Capture the cell that displays the provided text and extract its (X, Y) central coordinate. 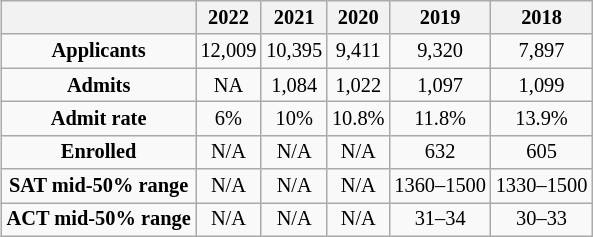
1,099 (542, 85)
12,009 (229, 51)
605 (542, 152)
1,022 (358, 85)
1330–1500 (542, 186)
6% (229, 119)
2019 (440, 18)
Applicants (99, 51)
7,897 (542, 51)
Admit rate (99, 119)
9,411 (358, 51)
11.8% (440, 119)
2021 (294, 18)
30–33 (542, 220)
2022 (229, 18)
1,097 (440, 85)
NA (229, 85)
Enrolled (99, 152)
2020 (358, 18)
31–34 (440, 220)
1360–1500 (440, 186)
10,395 (294, 51)
9,320 (440, 51)
1,084 (294, 85)
13.9% (542, 119)
10.8% (358, 119)
Admits (99, 85)
SAT mid-50% range (99, 186)
ACT mid-50% range (99, 220)
632 (440, 152)
2018 (542, 18)
10% (294, 119)
